Output the [x, y] coordinate of the center of the cell containing the given text.  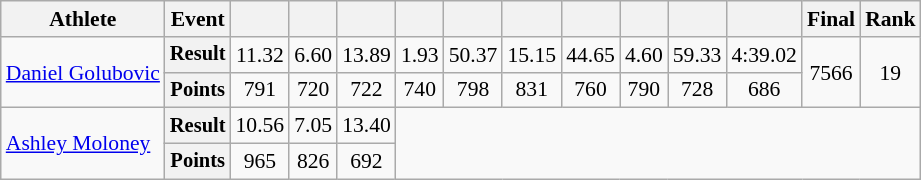
11.32 [260, 55]
Daniel Golubovic [83, 72]
722 [366, 90]
13.40 [366, 126]
4:39.02 [764, 55]
Ashley Moloney [83, 144]
19 [890, 72]
7.05 [313, 126]
686 [764, 90]
10.56 [260, 126]
798 [474, 90]
44.65 [590, 55]
965 [260, 162]
Event [198, 19]
760 [590, 90]
50.37 [474, 55]
728 [698, 90]
6.60 [313, 55]
831 [532, 90]
692 [366, 162]
7566 [831, 72]
59.33 [698, 55]
720 [313, 90]
790 [644, 90]
1.93 [420, 55]
826 [313, 162]
Rank [890, 19]
Athlete [83, 19]
740 [420, 90]
13.89 [366, 55]
Final [831, 19]
4.60 [644, 55]
15.15 [532, 55]
791 [260, 90]
